Find where the given text appears and provide that cell's center as (x, y) coordinate. 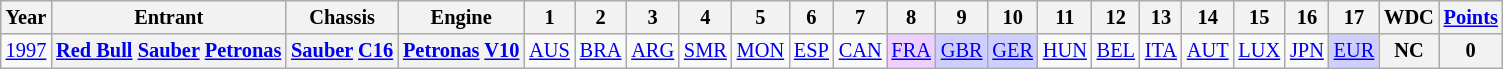
ESP (812, 51)
BEL (1116, 51)
10 (1012, 17)
7 (860, 17)
16 (1307, 17)
11 (1065, 17)
SMR (706, 51)
NC (1409, 51)
Petronas V10 (461, 51)
GBR (962, 51)
AUS (549, 51)
2 (601, 17)
FRA (912, 51)
Engine (461, 17)
ITA (1161, 51)
AUT (1208, 51)
1997 (26, 51)
0 (1471, 51)
1 (549, 17)
JPN (1307, 51)
Entrant (168, 17)
ARG (652, 51)
14 (1208, 17)
CAN (860, 51)
17 (1354, 17)
12 (1116, 17)
LUX (1259, 51)
15 (1259, 17)
Red Bull Sauber Petronas (168, 51)
GER (1012, 51)
4 (706, 17)
MON (760, 51)
5 (760, 17)
EUR (1354, 51)
Year (26, 17)
6 (812, 17)
WDC (1409, 17)
Points (1471, 17)
Chassis (342, 17)
13 (1161, 17)
9 (962, 17)
BRA (601, 51)
3 (652, 17)
HUN (1065, 51)
8 (912, 17)
Sauber C16 (342, 51)
